Detect which cell encompasses the target text, then output its (x, y) center coordinate. 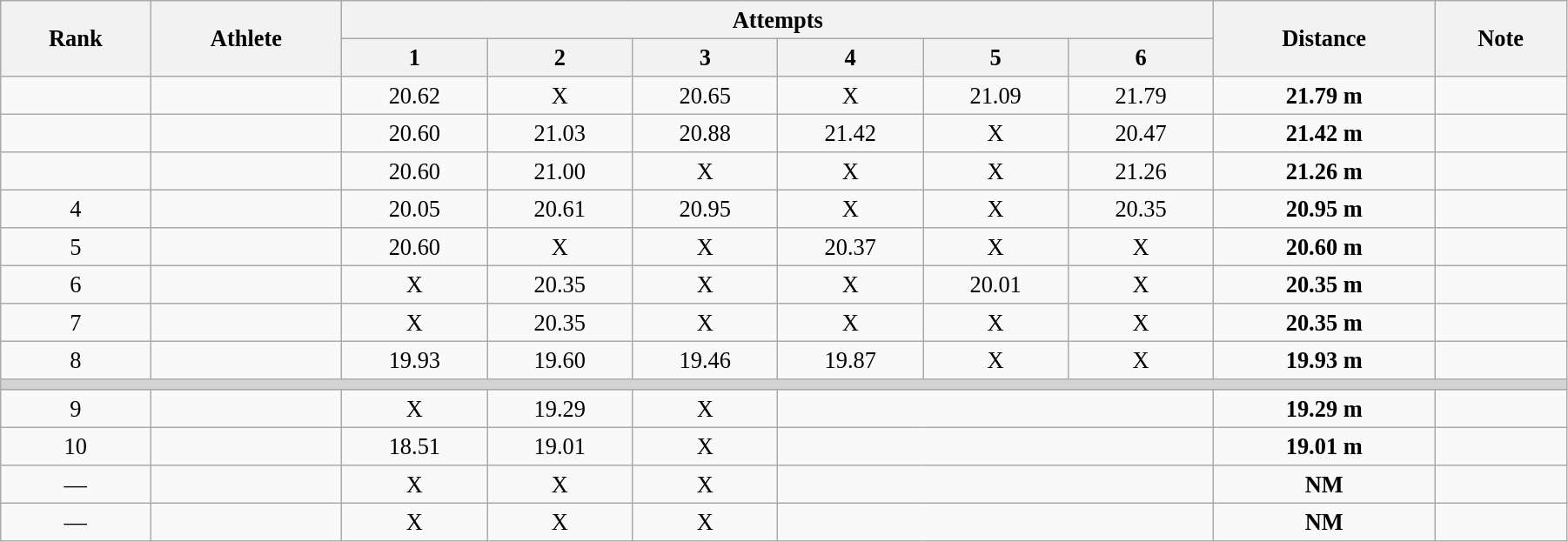
21.26 (1142, 171)
20.65 (705, 95)
Attempts (778, 19)
9 (76, 409)
20.37 (851, 247)
19.29 (560, 409)
20.61 (560, 209)
19.87 (851, 360)
20.88 (705, 133)
20.95 m (1324, 209)
21.79 (1142, 95)
8 (76, 360)
20.95 (705, 209)
2 (560, 57)
20.01 (995, 284)
19.60 (560, 360)
21.79 m (1324, 95)
20.60 m (1324, 247)
19.29 m (1324, 409)
20.05 (414, 209)
10 (76, 446)
1 (414, 57)
Distance (1324, 38)
18.51 (414, 446)
Athlete (246, 38)
19.93 (414, 360)
21.09 (995, 95)
20.62 (414, 95)
21.00 (560, 171)
Rank (76, 38)
21.26 m (1324, 171)
21.42 (851, 133)
19.93 m (1324, 360)
3 (705, 57)
Note (1501, 38)
19.46 (705, 360)
20.47 (1142, 133)
21.03 (560, 133)
21.42 m (1324, 133)
7 (76, 323)
19.01 m (1324, 446)
19.01 (560, 446)
